For the text-containing cell, return its midpoint in [X, Y] coordinate format. 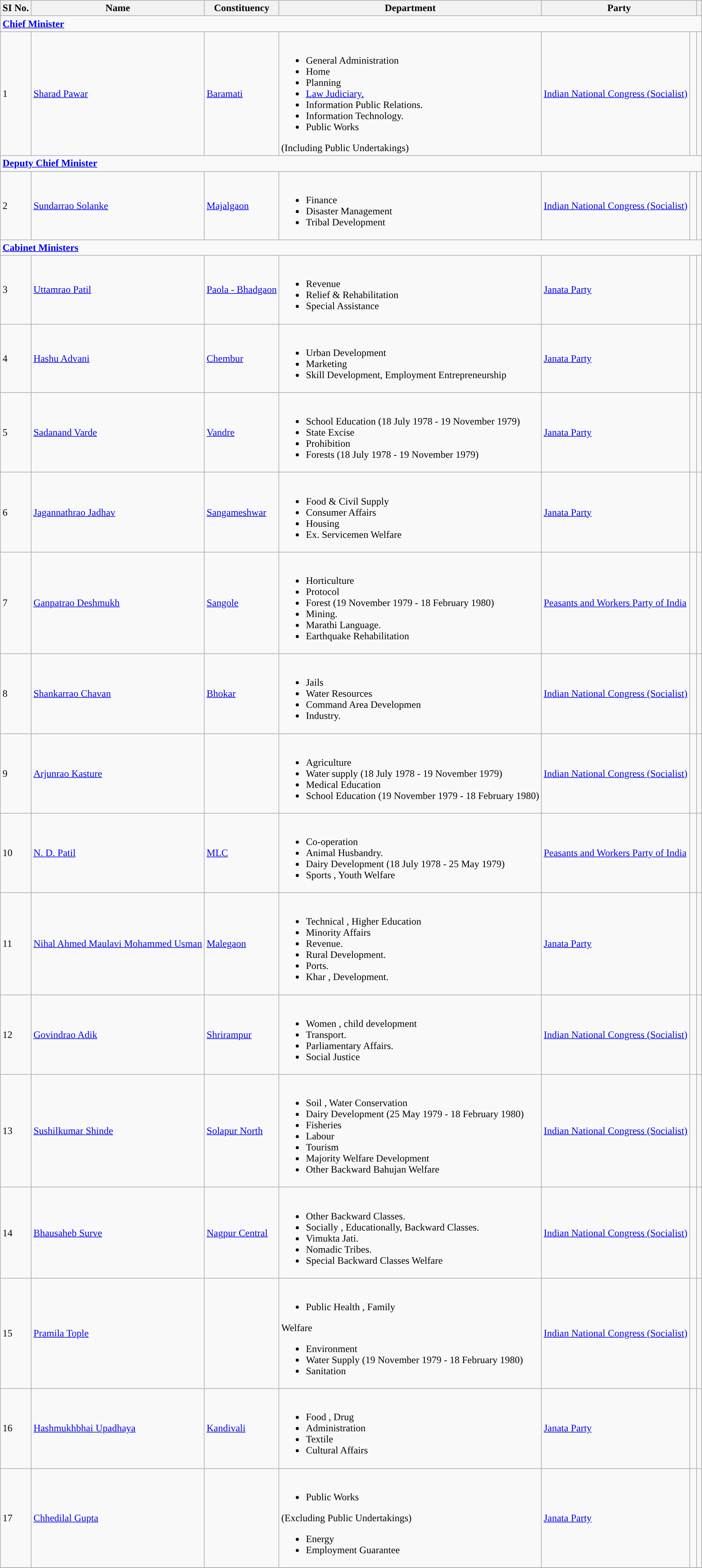
AgricultureWater supply (18 July 1978 - 19 November 1979)Medical EducationSchool Education (19 November 1979 - 18 February 1980) [410, 773]
Technical , Higher EducationMinority AffairsRevenue.Rural Development.Ports.Khar , Development. [410, 944]
JailsWater ResourcesCommand Area DevelopmenIndustry. [410, 693]
Paola - Bhadgaon [242, 290]
Shrirampur [242, 1035]
Vandre [242, 432]
Sangole [242, 603]
16 [16, 1428]
Cabinet Ministers [351, 248]
FinanceDisaster ManagementTribal Development [410, 205]
12 [16, 1035]
Chembur [242, 358]
1 [16, 94]
Bhokar [242, 693]
Deputy Chief Minister [351, 163]
9 [16, 773]
Public Health , FamilyWelfareEnvironmentWater Supply (19 November 1979 - 18 February 1980)Sanitation [410, 1334]
Food & Civil SupplyConsumer AffairsHousingEx. Servicemen Welfare [410, 512]
Sushilkumar Shinde [118, 1131]
Sundarrao Solanke [118, 205]
4 [16, 358]
17 [16, 1518]
Co-operationAnimal Husbandry.Dairy Development (18 July 1978 - 25 May 1979)Sports , Youth Welfare [410, 853]
Name [118, 8]
Food , DrugAdministrationTextileCultural Affairs [410, 1428]
Majalgaon [242, 205]
2 [16, 205]
SI No. [16, 8]
Uttamrao Patil [118, 290]
Constituency [242, 8]
13 [16, 1131]
7 [16, 603]
Malegaon [242, 944]
RevenueRelief & RehabilitationSpecial Assistance [410, 290]
Sangameshwar [242, 512]
Urban DevelopmentMarketingSkill Development, Employment Entrepreneurship [410, 358]
Pramila Tople [118, 1334]
Nagpur Central [242, 1233]
Bhausaheb Surve [118, 1233]
Party [619, 8]
Kandivali [242, 1428]
Other Backward Classes.Socially , Educationally, Backward Classes.Vimukta Jati.Nomadic Tribes.Special Backward Classes Welfare [410, 1233]
10 [16, 853]
Arjunrao Kasture [118, 773]
Department [410, 8]
Jagannathrao Jadhav [118, 512]
Sharad Pawar [118, 94]
Public Works(Excluding Public Undertakings)EnergyEmployment Guarantee [410, 1518]
MLC [242, 853]
5 [16, 432]
Baramati [242, 94]
Chief Minister [351, 24]
3 [16, 290]
Shankarrao Chavan [118, 693]
Nihal Ahmed Maulavi Mohammed Usman [118, 944]
General AdministrationHomePlanningLaw Judiciary.Information Public Relations.Information Technology.Public Works(Including Public Undertakings) [410, 94]
8 [16, 693]
Hashu Advani [118, 358]
14 [16, 1233]
School Education (18 July 1978 - 19 November 1979)State ExciseProhibitionForests (18 July 1978 - 19 November 1979) [410, 432]
Hashmukhbhai Upadhaya [118, 1428]
11 [16, 944]
Women , child developmentTransport.Parliamentary Affairs.Social Justice [410, 1035]
Chhedilal Gupta [118, 1518]
Solapur North [242, 1131]
Govindrao Adik [118, 1035]
15 [16, 1334]
Sadanand Varde [118, 432]
Ganpatrao Deshmukh [118, 603]
6 [16, 512]
HorticultureProtocolForest (19 November 1979 - 18 February 1980)Mining.Marathi Language.Earthquake Rehabilitation [410, 603]
N. D. Patil [118, 853]
